Pinpoint the cell where the given text exists, returning its [X, Y] midpoint coordinate. 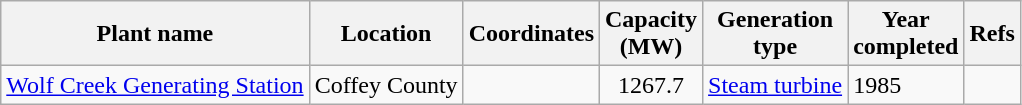
1267.7 [652, 85]
Coordinates [531, 34]
Plant name [155, 34]
1985 [906, 85]
Refs [992, 34]
Yearcompleted [906, 34]
Generationtype [776, 34]
Capacity(MW) [652, 34]
Steam turbine [776, 85]
Coffey County [386, 85]
Location [386, 34]
Wolf Creek Generating Station [155, 85]
